Locate the cell with the specified text and output its [x, y] center coordinate. 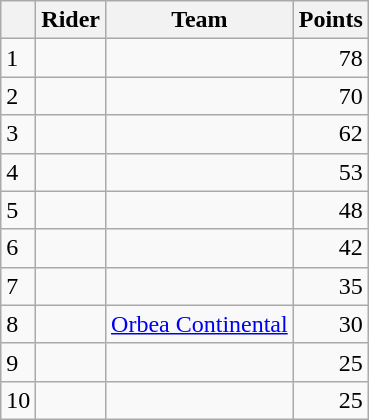
Rider [71, 20]
4 [18, 172]
30 [330, 324]
78 [330, 58]
2 [18, 96]
8 [18, 324]
10 [18, 400]
Team [200, 20]
Orbea Continental [200, 324]
3 [18, 134]
1 [18, 58]
48 [330, 210]
42 [330, 248]
35 [330, 286]
62 [330, 134]
6 [18, 248]
70 [330, 96]
Points [330, 20]
7 [18, 286]
5 [18, 210]
53 [330, 172]
9 [18, 362]
